Pinpoint the cell where the given text exists, returning its (X, Y) midpoint coordinate. 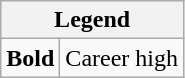
Career high (122, 58)
Legend (92, 20)
Bold (30, 58)
